From the cell containing the given text, extract its center point as [X, Y] coordinate. 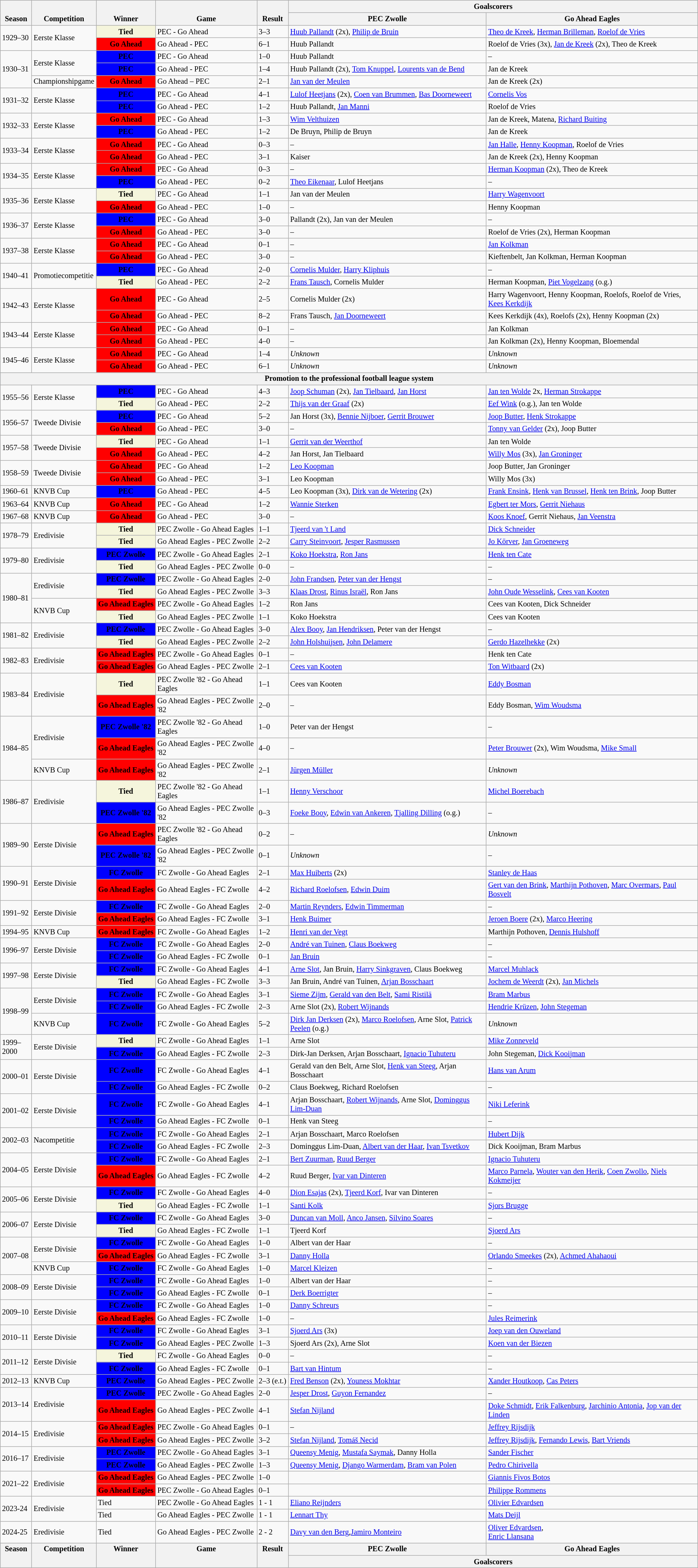
Wannie Sterken [388, 504]
Gerdo Hazelhekke (2x) [592, 642]
Henny Koopman [592, 207]
1943–44 [16, 335]
Koos Knoef, Gerrit Niehaus, Jan Veenstra [592, 517]
Huub Pallandt (2x), Tom Knuppel, Lourents van de Bend [388, 69]
Sander Fischer [592, 1453]
Jan Halle, Henny Koopman, Roelof de Vries [592, 144]
Jan Bruin, André van Tuinen, Arjan Bosschaart [388, 982]
Huub Pallandt, Jan Manni [388, 107]
Sieme Zijm, Gerald van den Belt, Sami Ristilä [388, 994]
André van Tuinen, Claus Boekweg [388, 944]
Mats Deijl [592, 1515]
1983–84 [16, 695]
2006–07 [16, 1224]
Alex Booy, Jan Hendriksen, Peter van der Hengst [388, 630]
Kieftenbelt, Jan Kolkman, Herman Koopman [592, 257]
Xander Houtkoop, Cas Peters [592, 1381]
2011–12 [16, 1362]
1932–33 [16, 125]
1997–98 [16, 975]
Eddy Bosman, Wim Woudsma [592, 705]
Henri van der Vegt [388, 932]
2005–06 [16, 1199]
1990–91 [16, 883]
Tjeerd van 't Land [388, 529]
Eef Wink (o.g.), Jan ten Wolde [592, 404]
Herman Koopman (2x), Theo de Kreek [592, 169]
Roelof de Vries (3x), Jan de Kreek (2x), Theo de Kreek [592, 44]
Max Huiberts (2x) [388, 873]
Jeroen Boere (2x), Marco Heering [592, 919]
Gert van den Brink, Marthijn Pothoven, Marc Overmars, Paul Bosvelt [592, 890]
1984–85 [16, 748]
Jan Horst (3x), Bennie Nijboer, Gerrit Brouwer [388, 416]
Kaiser [388, 157]
2000–01 [16, 1077]
Hubert Dijk [592, 1134]
Niki Leferink [592, 1105]
2008–09 [16, 1287]
Herman Koopman, Piet Vogelzang (o.g.) [592, 282]
1933–34 [16, 150]
Duncan van Moll, Anco Jansen, Silvino Soares [388, 1218]
Ignacio Tuhuteru [592, 1159]
Promotiecompetitie [64, 275]
Sjors Brugge [592, 1205]
2 - 2 [272, 1532]
8–2 [272, 316]
De Bruyn, Philip de Bruyn [388, 132]
1998–99 [16, 1011]
1935–36 [16, 200]
Stefan Nijland, Tomáš Necid [388, 1440]
Frans Tausch, Cornelis Mulder [388, 282]
Joop Butter, Henk Strokappe [592, 416]
Tjeerd Korf [388, 1230]
Pallandt (2x), Jan van der Meulen [388, 219]
Henny Verschoor [388, 791]
Martin Reynders, Edwin Timmerman [388, 906]
Joop Schuman (2x), Jan Tielbaard, Jan Horst [388, 391]
Harry Wagenvoort [592, 194]
Dick Schneider [592, 529]
1936–37 [16, 226]
Dick Kooijman, Bram Marbus [592, 1146]
Jeffrey Rijsdijk [592, 1427]
1982–83 [16, 660]
Giannis Fivos Botos [592, 1478]
Doke Schmidt, Erik Falkenburg, Jarchinio Antonia, Jop van der Linden [592, 1411]
1989–90 [16, 845]
Arne Slot (2x), Robert Wijnands [388, 1007]
Dion Esajas (2x), Tjeerd Korf, Ivar van Dinteren [388, 1193]
Stefan Nijland [388, 1411]
Claus Boekweg, Richard Roelofsen [388, 1087]
Gerald van den Belt, Arne Slot, Henk van Steeg, Arjan Bosschaart [388, 1070]
Jan de Kreek (2x) [592, 82]
Oliver Edvardsen,Enric Llansana [592, 1532]
1981–82 [16, 636]
2001–02 [16, 1111]
2–5 [272, 299]
Marthijn Pothoven, Dennis Hulshoff [592, 932]
Henk Buimer [388, 919]
Arjan Bosschaart, Marco Roelofsen [388, 1134]
Davy van den Berg,Jamiro Monteiro [388, 1532]
3–2 [272, 1440]
2016–17 [16, 1459]
2010–11 [16, 1337]
1978–79 [16, 535]
Jo Körver, Jan Groeneweg [592, 542]
Jürgen Müller [388, 770]
Huub Pallandt (2x), Philip de Bruin [388, 32]
Koko Hoekstra [388, 617]
1991–92 [16, 913]
Bert Zuurman, Ruud Berger [388, 1159]
Koen van der Biezen [592, 1343]
Stanley de Haas [592, 873]
Lulof Heetjans (2x), Coen van Brummen, Bas Doorneweert [388, 94]
Promotion to the professional football league system [349, 379]
Queensy Menig, Django Warmerdam, Bram van Polen [388, 1465]
1930–31 [16, 69]
Foeke Booy, Edwin van Ankeren, Tjalling Dilling (o.g.) [388, 813]
Sjoerd Ars (3x) [388, 1331]
Orlando Smeekes (2x), Achmed Ahahaoui [592, 1256]
1958–59 [16, 473]
Dominggus Lim-Duan, Albert van der Haar, Ivan Tsvetkov [388, 1146]
Michel Boerebach [592, 791]
Hendrie Krüzen, John Stegeman [592, 1007]
Jan ten Wolde 2x, Herman Strokappe [592, 391]
2007–08 [16, 1255]
Derk Boerrigter [388, 1293]
Klaas Drost, Rinus Israël, Ron Jans [388, 592]
Tonny van Gelder (2x), Joop Butter [592, 429]
2012–13 [16, 1381]
1937–38 [16, 251]
2013–14 [16, 1404]
Cornelis Mulder, Harry Kliphuis [388, 270]
Jan Kolkman (2x), Henny Koopman, Bloemendal [592, 341]
Jan de Kreek, Matena, Richard Buiting [592, 119]
Thijs van der Graaf (2x) [388, 404]
2024-25 [16, 1532]
4–5 [272, 491]
Jan de Kreek (2x), Henny Koopman [592, 157]
Arjan Bosschaart, Robert Wijnands, Arne Slot, Dominggus Lim-Duan [388, 1105]
Lennart Thy [388, 1515]
Jan ten Wolde [592, 442]
1956–57 [16, 422]
1940–41 [16, 275]
Theo de Kreek, Herman Brilleman, Roelof de Vries [592, 32]
John Stegeman, Dick Kooijman [592, 1054]
Frank Ensink, Henk van Brussel, Henk ten Brink, Joop Butter [592, 491]
2002–03 [16, 1140]
Championshipgame [64, 82]
Pedro Chirivella [592, 1465]
Roelof de Vries [592, 107]
Jeffrey Rijsdijk, Fernando Lewis, Bart Vriends [592, 1440]
Joep van den Ouweland [592, 1331]
Dirk-Jan Derksen, Arjan Bosschaart, Ignacio Tuhuteru [388, 1054]
Cornelis Mulder (2x) [388, 299]
1955–56 [16, 398]
Richard Roelofsen, Edwin Duim [388, 890]
Dirk Jan Derksen (2x), Marco Roelofsen, Arne Slot, Patrick Peelen (o.g.) [388, 1024]
Marco Parnela, Wouter van den Herik, Coen Zwollo, Niels Kokmeijer [592, 1176]
1931–32 [16, 101]
Willy Mos (3x) [592, 479]
Koko Hoekstra, Ron Jans [388, 554]
Eliano Reijnders [388, 1502]
Sjoerd Ars [592, 1230]
2023-24 [16, 1508]
Jesper Drost, Guyon Fernandez [388, 1393]
1967–68 [16, 517]
4–3 [272, 391]
1934–35 [16, 176]
Egbert ter Mors, Gerrit Niehaus [592, 504]
Eddy Bosman [592, 684]
Jules Reimerink [592, 1318]
1999–2000 [16, 1047]
Philippe Rommens [592, 1490]
1994–95 [16, 932]
1960–61 [16, 491]
John Frandsen, Peter van der Hengst [388, 579]
1945–46 [16, 360]
Fred Benson (2x), Youness Mokhtar [388, 1381]
1957–58 [16, 447]
Olivier Edvardsen [592, 1502]
John Holshuijsen, John Delamere [388, 642]
Theo Eikenaar, Lulof Heetjans [388, 182]
Gerrit van der Weerthof [388, 442]
Go Ahead – PEC [206, 82]
Queensy Menig, Mustafa Saymak, Danny Holla [388, 1453]
Leo Koopman (3x), Dirk van de Wetering (2x) [388, 491]
Sjoerd Ars (2x), Arne Slot [388, 1343]
1980–81 [16, 598]
2009–10 [16, 1312]
Roelof de Vries (2x), Herman Koopman [592, 232]
1986–87 [16, 802]
Nacompetitie [64, 1140]
Wim Velthuizen [388, 119]
Cornelis Vos [592, 94]
2021–22 [16, 1484]
Peter van der Hengst [388, 727]
John Oude Wesselink, Cees van Kooten [592, 592]
1979–80 [16, 561]
1996–97 [16, 950]
Arne Slot [388, 1041]
1963–64 [16, 504]
Mike Zonneveld [592, 1041]
Willy Mos (3x), Jan Groninger [592, 454]
Ton Witbaard (2x) [592, 667]
Harry Wagenvoort, Henny Koopman, Roelofs, Roelof de Vries, Kees Kerkdijk [592, 299]
2004–05 [16, 1170]
Bart van Hintum [388, 1368]
Danny Holla [388, 1256]
Joop Butter, Jan Groninger [592, 466]
2–3 (e.t.) [272, 1381]
Ron Jans [388, 604]
Jan Horst, Jan Tielbaard [388, 454]
Peter Brouwer (2x), Wim Woudsma, Mike Small [592, 748]
Danny Schreurs [388, 1306]
Hans van Arum [592, 1070]
Henk van Steeg [388, 1121]
Ruud Berger, Ivar van Dinteren [388, 1176]
Bram Marbus [592, 994]
Arne Slot, Jan Bruin, Harry Sinkgraven, Claus Boekweg [388, 969]
Jochem de Weerdt (2x), Jan Michels [592, 982]
Frans Tausch, Jan Doorneweert [388, 316]
Carry Steinvoort, Jesper Rasmussen [388, 542]
Jan Bruin [388, 957]
2014–15 [16, 1433]
Marcel Muhlack [592, 969]
1942–43 [16, 305]
Marcel Kleizen [388, 1268]
Cees van Kooten, Dick Schneider [592, 604]
Santi Kolk [388, 1205]
1929–30 [16, 38]
Kees Kerkdijk (4x), Roelofs (2x), Henny Koopman (2x) [592, 316]
